Return the [X, Y] coordinate for the center point of the cell that contains the specified text.  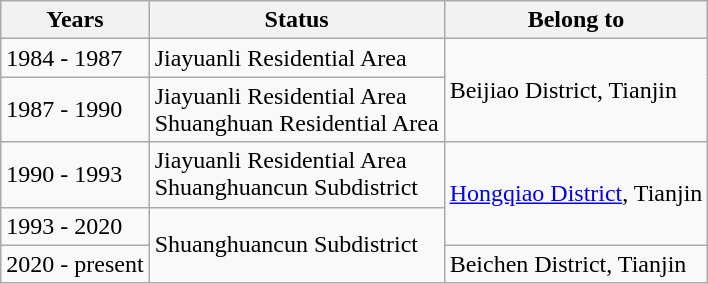
Years [75, 20]
Status [296, 20]
1987 - 1990 [75, 110]
1993 - 2020 [75, 226]
1990 - 1993 [75, 174]
2020 - present [75, 264]
Jiayuanli Residential Area [296, 58]
Beichen District, Tianjin [576, 264]
1984 - 1987 [75, 58]
Belong to [576, 20]
Jiayuanli Residential AreaShuanghuan Residential Area [296, 110]
Hongqiao District, Tianjin [576, 194]
Jiayuanli Residential AreaShuanghuancun Subdistrict [296, 174]
Shuanghuancun Subdistrict [296, 245]
Beijiao District, Tianjin [576, 90]
